Identify which cell holds the provided text, then report its (x, y) central coordinate. 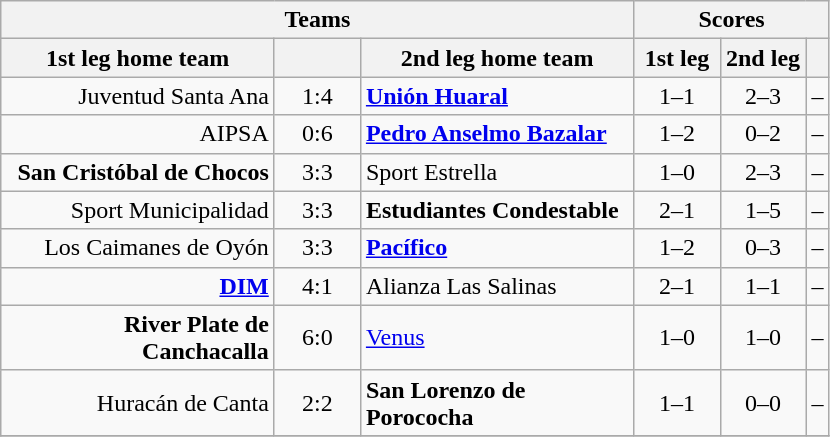
San Lorenzo de Porococha (497, 402)
San Cristóbal de Chocos (138, 172)
Juventud Santa Ana (138, 96)
0–3 (763, 248)
1–5 (763, 210)
2:2 (317, 402)
2nd leg (763, 58)
Venus (497, 338)
0:6 (317, 134)
Teams (318, 20)
6:0 (317, 338)
Pedro Anselmo Bazalar (497, 134)
Scores (732, 20)
AIPSA (138, 134)
Sport Estrella (497, 172)
River Plate de Canchacalla (138, 338)
1st leg home team (138, 58)
2nd leg home team (497, 58)
Huracán de Canta (138, 402)
Pacífico (497, 248)
1:4 (317, 96)
4:1 (317, 286)
Unión Huaral (497, 96)
Estudiantes Condestable (497, 210)
0–0 (763, 402)
Alianza Las Salinas (497, 286)
Sport Municipalidad (138, 210)
DIM (138, 286)
Los Caimanes de Oyón (138, 248)
1st leg (677, 58)
0–2 (763, 134)
